From the cell containing the given text, extract its center point as (x, y) coordinate. 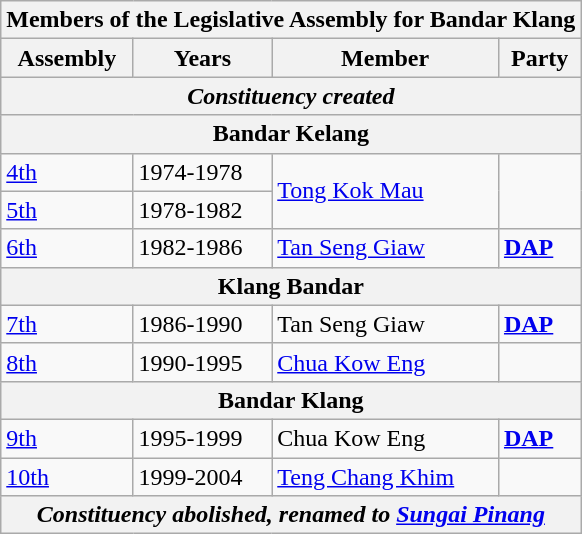
7th (67, 324)
Tong Kok Mau (386, 191)
10th (67, 477)
6th (67, 248)
Constituency created (291, 96)
Members of the Legislative Assembly for Bandar Klang (291, 20)
Assembly (67, 58)
Klang Bandar (291, 286)
5th (67, 210)
Bandar Kelang (291, 134)
Member (386, 58)
8th (67, 362)
1999-2004 (202, 477)
Years (202, 58)
4th (67, 172)
1974-1978 (202, 172)
1990-1995 (202, 362)
Teng Chang Khim (386, 477)
1986-1990 (202, 324)
1995-1999 (202, 438)
1978-1982 (202, 210)
Bandar Klang (291, 400)
Constituency abolished, renamed to Sungai Pinang (291, 515)
1982-1986 (202, 248)
9th (67, 438)
Party (539, 58)
